Locate the cell with the specified text and output its [X, Y] center coordinate. 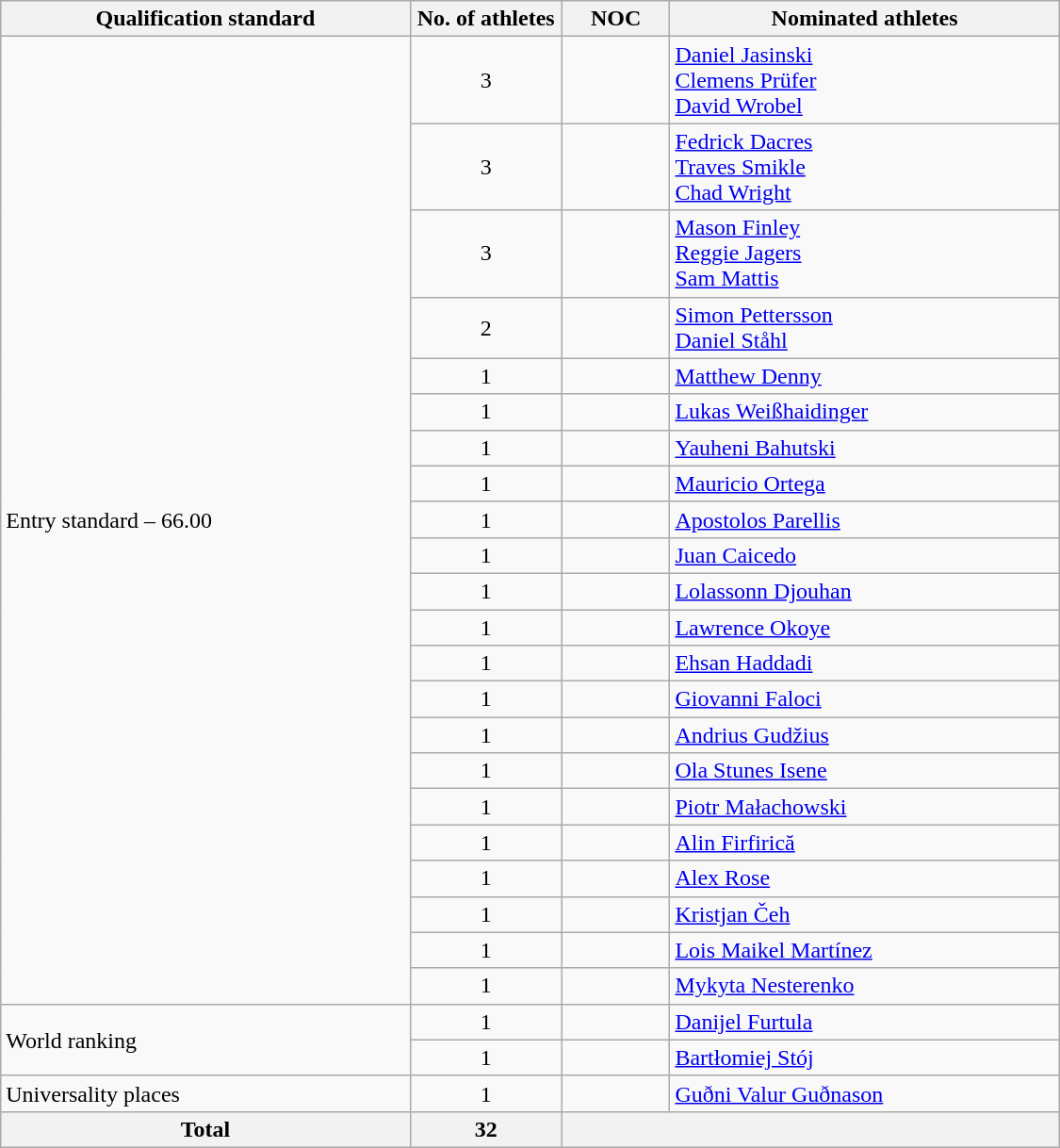
Entry standard – 66.00 [205, 520]
32 [486, 1129]
Nominated athletes [865, 19]
Alex Rose [865, 878]
Danijel Furtula [865, 1022]
Andrius Gudžius [865, 735]
NOC [616, 19]
Kristjan Čeh [865, 914]
Lukas Weißhaidinger [865, 412]
Mauricio Ortega [865, 484]
Lolassonn Djouhan [865, 591]
Apostolos Parellis [865, 519]
Alin Firfirică [865, 843]
Fedrick DacresTraves SmikleChad Wright [865, 167]
Daniel JasinskiClemens PrüferDavid Wrobel [865, 80]
Juan Caicedo [865, 555]
Qualification standard [205, 19]
Lois Maikel Martínez [865, 950]
Yauheni Bahutski [865, 448]
Simon PetterssonDaniel Ståhl [865, 328]
Mason FinleyReggie JagersSam Mattis [865, 254]
Bartłomiej Stój [865, 1058]
Piotr Małachowski [865, 807]
Total [205, 1129]
Giovanni Faloci [865, 699]
No. of athletes [486, 19]
Ola Stunes Isene [865, 771]
Mykyta Nesterenko [865, 986]
Universality places [205, 1093]
World ranking [205, 1040]
Matthew Denny [865, 376]
Lawrence Okoye [865, 627]
2 [486, 328]
Ehsan Haddadi [865, 664]
Guðni Valur Guðnason [865, 1093]
